Return the (x, y) coordinate for the center point of the cell that contains the specified text.  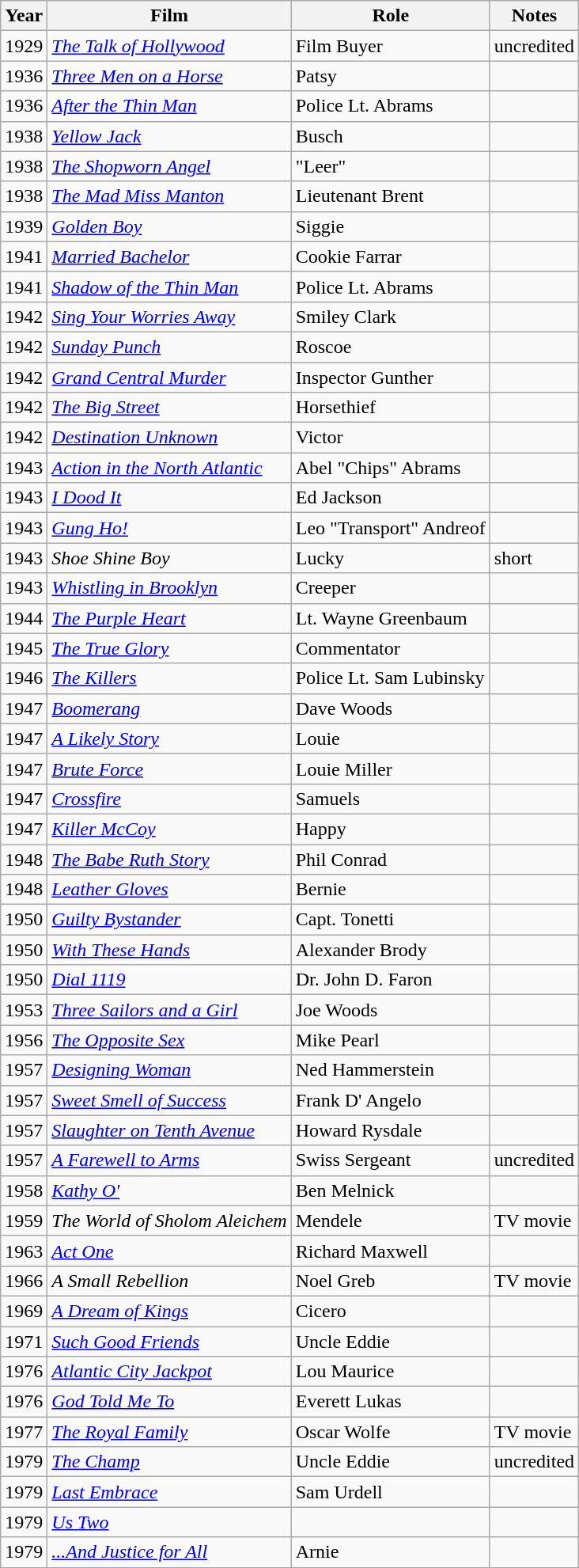
1966 (24, 1281)
1946 (24, 678)
Lou Maurice (391, 1372)
Film Buyer (391, 46)
I Dood It (169, 498)
Shadow of the Thin Man (169, 287)
1959 (24, 1221)
The Shopworn Angel (169, 166)
Louie Miller (391, 769)
Such Good Friends (169, 1342)
Busch (391, 136)
Alexander Brody (391, 950)
Film (169, 16)
Shoe Shine Boy (169, 558)
Designing Woman (169, 1070)
Abel "Chips" Abrams (391, 468)
A Farewell to Arms (169, 1160)
Atlantic City Jackpot (169, 1372)
Brute Force (169, 769)
Inspector Gunther (391, 378)
The True Glory (169, 648)
Richard Maxwell (391, 1251)
The World of Sholom Aleichem (169, 1221)
The Talk of Hollywood (169, 46)
Guilty Bystander (169, 920)
Noel Greb (391, 1281)
Sing Your Worries Away (169, 317)
Destination Unknown (169, 438)
1958 (24, 1190)
Mike Pearl (391, 1040)
1963 (24, 1251)
Boomerang (169, 708)
Sweet Smell of Success (169, 1100)
...And Justice for All (169, 1552)
Sam Urdell (391, 1492)
Year (24, 16)
Siggie (391, 226)
After the Thin Man (169, 106)
Dave Woods (391, 708)
Smiley Clark (391, 317)
The Opposite Sex (169, 1040)
Swiss Sergeant (391, 1160)
Police Lt. Sam Lubinsky (391, 678)
Cicero (391, 1311)
With These Hands (169, 950)
Three Men on a Horse (169, 76)
Grand Central Murder (169, 378)
Action in the North Atlantic (169, 468)
The Babe Ruth Story (169, 859)
Crossfire (169, 799)
Patsy (391, 76)
Golden Boy (169, 226)
Kathy O' (169, 1190)
A Likely Story (169, 738)
Lucky (391, 558)
1945 (24, 648)
A Dream of Kings (169, 1311)
Lieutenant Brent (391, 196)
1956 (24, 1040)
The Killers (169, 678)
1977 (24, 1432)
Bernie (391, 890)
The Royal Family (169, 1432)
Slaughter on Tenth Avenue (169, 1130)
The Mad Miss Manton (169, 196)
Arnie (391, 1552)
Louie (391, 738)
Dr. John D. Faron (391, 980)
Ed Jackson (391, 498)
Creeper (391, 588)
The Purple Heart (169, 618)
Oscar Wolfe (391, 1432)
short (534, 558)
1953 (24, 1010)
Notes (534, 16)
Happy (391, 829)
The Champ (169, 1462)
Role (391, 16)
Samuels (391, 799)
God Told Me To (169, 1402)
Frank D' Angelo (391, 1100)
Roscoe (391, 347)
Whistling in Brooklyn (169, 588)
Phil Conrad (391, 859)
Yellow Jack (169, 136)
Married Bachelor (169, 256)
1971 (24, 1342)
Capt. Tonetti (391, 920)
Howard Rysdale (391, 1130)
Everett Lukas (391, 1402)
Ned Hammerstein (391, 1070)
Us Two (169, 1522)
Horsethief (391, 408)
1939 (24, 226)
Three Sailors and a Girl (169, 1010)
1969 (24, 1311)
Victor (391, 438)
Mendele (391, 1221)
Act One (169, 1251)
Cookie Farrar (391, 256)
A Small Rebellion (169, 1281)
Lt. Wayne Greenbaum (391, 618)
Killer McCoy (169, 829)
Leo "Transport" Andreof (391, 528)
Joe Woods (391, 1010)
Last Embrace (169, 1492)
"Leer" (391, 166)
The Big Street (169, 408)
Leather Gloves (169, 890)
Dial 1119 (169, 980)
Commentator (391, 648)
1944 (24, 618)
Ben Melnick (391, 1190)
1929 (24, 46)
Gung Ho! (169, 528)
Sunday Punch (169, 347)
